Extract the [X, Y] coordinate from the center of the cell holding the provided text.  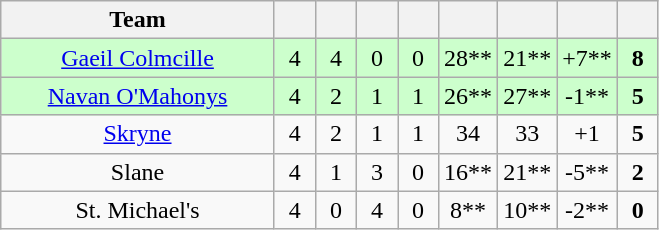
-1** [588, 96]
Slane [138, 172]
St. Michael's [138, 210]
27** [528, 96]
Skryne [138, 134]
3 [376, 172]
8** [468, 210]
28** [468, 58]
10** [528, 210]
-5** [588, 172]
8 [638, 58]
16** [468, 172]
Gaeil Colmcille [138, 58]
33 [528, 134]
34 [468, 134]
-2** [588, 210]
+1 [588, 134]
26** [468, 96]
+7** [588, 58]
Team [138, 20]
Navan O'Mahonys [138, 96]
